Capture the cell that displays the provided text and extract its (x, y) central coordinate. 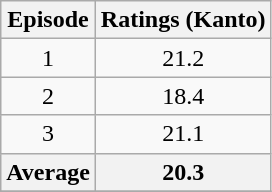
18.4 (183, 96)
Episode (48, 20)
3 (48, 134)
21.2 (183, 58)
Average (48, 172)
21.1 (183, 134)
20.3 (183, 172)
2 (48, 96)
1 (48, 58)
Ratings (Kanto) (183, 20)
